Extract the [X, Y] coordinate from the center of the cell holding the provided text.  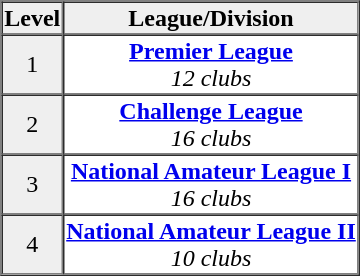
1 [32, 64]
Challenge League16 clubs [211, 124]
National Amateur League II10 clubs [211, 244]
4 [32, 244]
Level [32, 18]
League/Division [211, 18]
2 [32, 124]
Premier League12 clubs [211, 64]
National Amateur League I16 clubs [211, 184]
3 [32, 184]
